Pinpoint the cell where the given text exists, returning its [X, Y] midpoint coordinate. 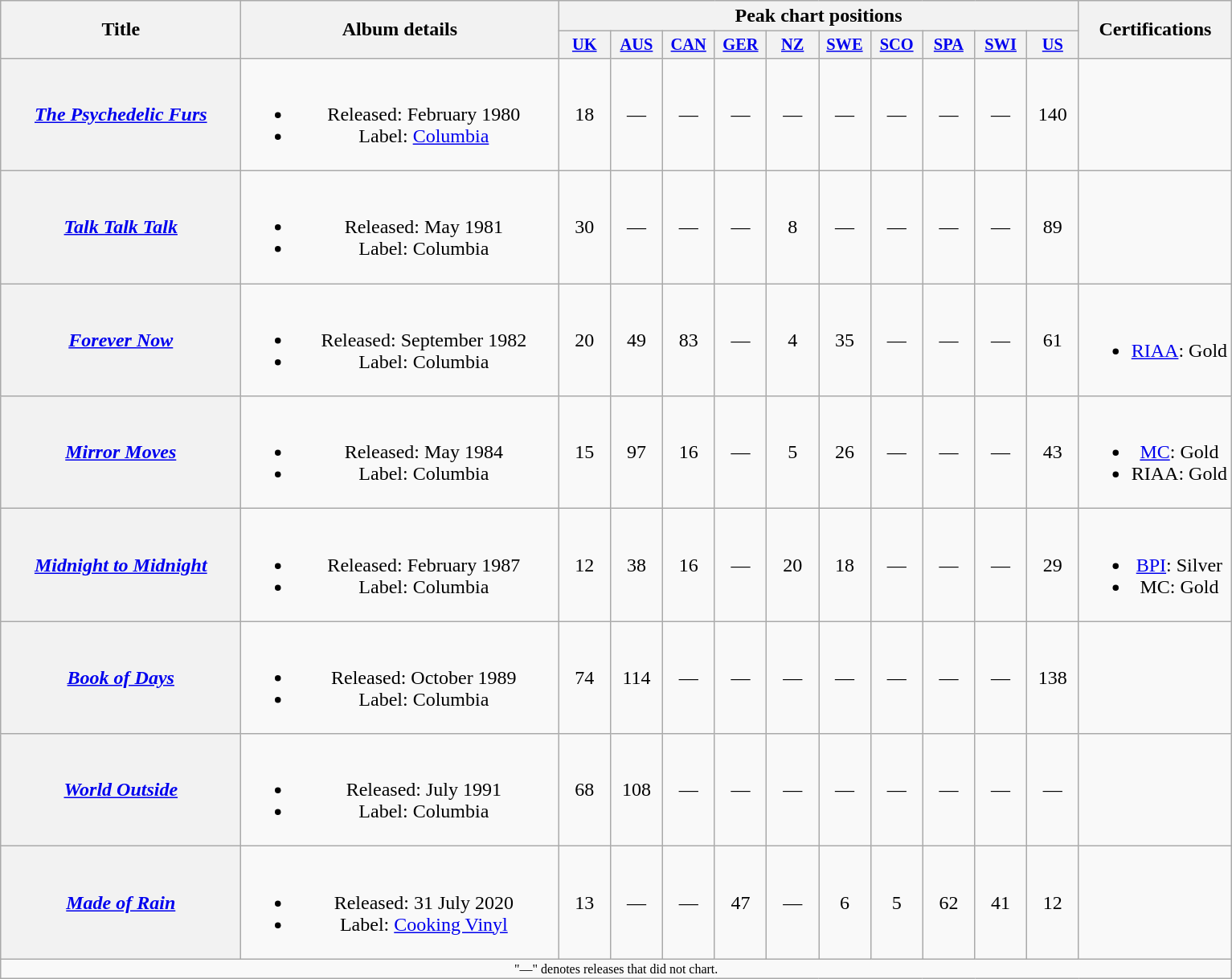
138 [1053, 678]
World Outside [121, 790]
83 [688, 340]
38 [636, 565]
AUS [636, 45]
108 [636, 790]
74 [585, 678]
Released: July 1991Label: Columbia [400, 790]
Peak chart positions [818, 16]
The Psychedelic Furs [121, 114]
61 [1053, 340]
Released: May 1984Label: Columbia [400, 453]
13 [585, 903]
4 [792, 340]
6 [845, 903]
30 [585, 227]
Released: May 1981Label: Columbia [400, 227]
SWI [1001, 45]
68 [585, 790]
140 [1053, 114]
Forever Now [121, 340]
Released: February 1980Label: Columbia [400, 114]
BPI: SilverMC: Gold [1155, 565]
Midnight to Midnight [121, 565]
62 [948, 903]
SCO [897, 45]
15 [585, 453]
29 [1053, 565]
MC: GoldRIAA: Gold [1155, 453]
26 [845, 453]
Made of Rain [121, 903]
Talk Talk Talk [121, 227]
35 [845, 340]
UK [585, 45]
Album details [400, 30]
114 [636, 678]
"—" denotes releases that did not chart. [616, 969]
Title [121, 30]
Released: October 1989Label: Columbia [400, 678]
89 [1053, 227]
47 [741, 903]
Released: September 1982Label: Columbia [400, 340]
49 [636, 340]
CAN [688, 45]
41 [1001, 903]
RIAA: Gold [1155, 340]
Released: 31 July 2020Label: Cooking Vinyl [400, 903]
NZ [792, 45]
SWE [845, 45]
Mirror Moves [121, 453]
Certifications [1155, 30]
Book of Days [121, 678]
43 [1053, 453]
SPA [948, 45]
8 [792, 227]
Released: February 1987Label: Columbia [400, 565]
GER [741, 45]
97 [636, 453]
US [1053, 45]
